Determine the [x, y] coordinate at the center of the cell enclosing the given text.  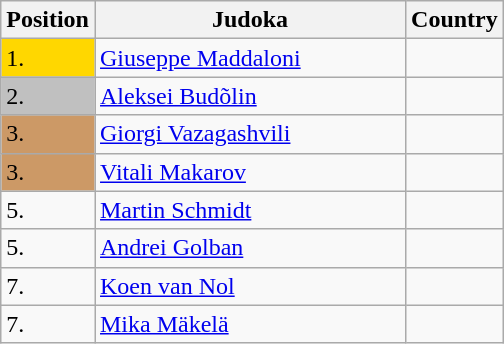
Vitali Makarov [250, 172]
1. [48, 58]
2. [48, 96]
Giorgi Vazagashvili [250, 134]
Martin Schmidt [250, 210]
Giuseppe Maddaloni [250, 58]
Position [48, 20]
Koen van Nol [250, 286]
Country [455, 20]
Aleksei Budõlin [250, 96]
Andrei Golban [250, 248]
Judoka [250, 20]
Mika Mäkelä [250, 324]
